Find where the given text appears and provide that cell's center as (x, y) coordinate. 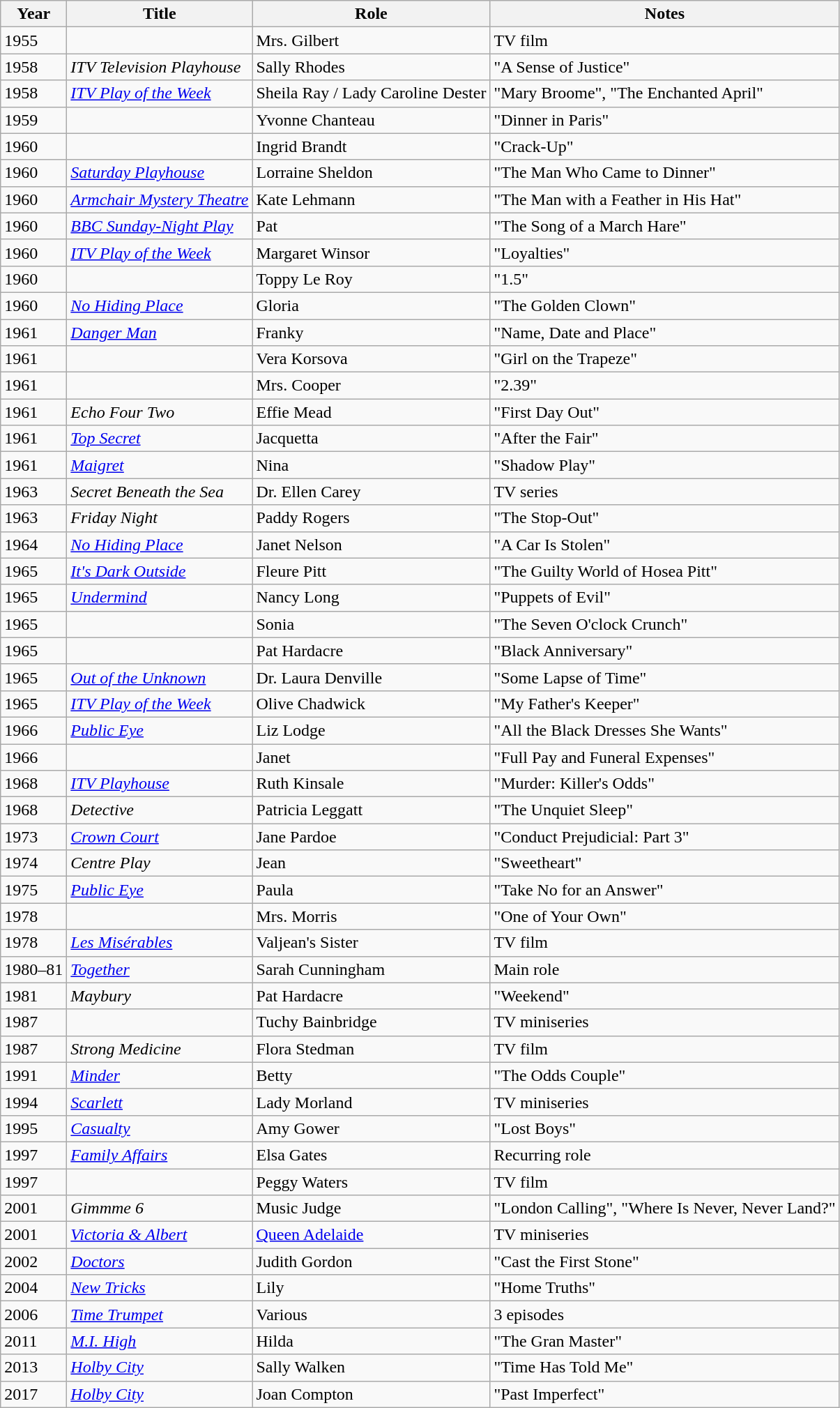
Fleure Pitt (371, 571)
Music Judge (371, 1209)
"Puppets of Evil" (665, 598)
Danger Man (160, 333)
"The Gran Master" (665, 1341)
Casualty (160, 1128)
3 episodes (665, 1315)
Lady Morland (371, 1102)
Scarlett (160, 1102)
Victoria & Albert (160, 1235)
1980–81 (33, 969)
1955 (33, 40)
"The Golden Clown" (665, 305)
2013 (33, 1368)
"Home Truths" (665, 1288)
"Some Lapse of Time" (665, 677)
Time Trumpet (160, 1315)
Mrs. Morris (371, 916)
"First Day Out" (665, 412)
"The Song of a March Hare" (665, 226)
"The Odds Couple" (665, 1075)
1964 (33, 545)
"Take No for an Answer" (665, 890)
Mrs. Cooper (371, 386)
M.I. High (160, 1341)
"Time Has Told Me" (665, 1368)
Judith Gordon (371, 1262)
"The Man with a Feather in His Hat" (665, 199)
2017 (33, 1394)
Jacquetta (371, 439)
2011 (33, 1341)
Nancy Long (371, 598)
Minder (160, 1075)
Detective (160, 810)
Undermind (160, 598)
1959 (33, 120)
Nina (371, 465)
"The Unquiet Sleep" (665, 810)
Ruth Kinsale (371, 784)
Amy Gower (371, 1128)
1974 (33, 863)
"Mary Broome", "The Enchanted April" (665, 93)
Betty (371, 1075)
Flora Stedman (371, 1049)
Patricia Leggatt (371, 810)
"Past Imperfect" (665, 1394)
Janet (371, 757)
Various (371, 1315)
"Murder: Killer's Odds" (665, 784)
"One of Your Own" (665, 916)
Top Secret (160, 439)
"My Father's Keeper" (665, 704)
"Full Pay and Funeral Expenses" (665, 757)
It's Dark Outside (160, 571)
1975 (33, 890)
"Lost Boys" (665, 1128)
Peggy Waters (371, 1182)
Doctors (160, 1262)
Strong Medicine (160, 1049)
Olive Chadwick (371, 704)
Recurring role (665, 1155)
"All the Black Dresses She Wants" (665, 730)
Notes (665, 14)
2004 (33, 1288)
Title (160, 14)
"After the Fair" (665, 439)
"Shadow Play" (665, 465)
Queen Adelaide (371, 1235)
Centre Play (160, 863)
Together (160, 969)
Janet Nelson (371, 545)
Sarah Cunningham (371, 969)
Hilda (371, 1341)
Sally Rhodes (371, 67)
Mrs. Gilbert (371, 40)
"The Seven O'clock Crunch" (665, 624)
Lily (371, 1288)
Gimmme 6 (160, 1209)
Maybury (160, 996)
2002 (33, 1262)
Effie Mead (371, 412)
"Black Anniversary" (665, 651)
1973 (33, 837)
Armchair Mystery Theatre (160, 199)
Kate Lehmann (371, 199)
"Loyalties" (665, 252)
Main role (665, 969)
"Dinner in Paris" (665, 120)
Maigret (160, 465)
Sally Walken (371, 1368)
TV series (665, 492)
1995 (33, 1128)
Les Misérables (160, 943)
Paddy Rogers (371, 518)
2006 (33, 1315)
Tuchy Bainbridge (371, 1022)
Margaret Winsor (371, 252)
Gloria (371, 305)
Secret Beneath the Sea (160, 492)
1991 (33, 1075)
Toppy Le Roy (371, 279)
Dr. Laura Denville (371, 677)
Pat (371, 226)
"Girl on the Trapeze" (665, 359)
"The Stop-Out" (665, 518)
Family Affairs (160, 1155)
1981 (33, 996)
"A Car Is Stolen" (665, 545)
Saturday Playhouse (160, 173)
"London Calling", "Where Is Never, Never Land?" (665, 1209)
Joan Compton (371, 1394)
Role (371, 14)
Out of the Unknown (160, 677)
"Weekend" (665, 996)
Crown Court (160, 837)
Dr. Ellen Carey (371, 492)
Lorraine Sheldon (371, 173)
Elsa Gates (371, 1155)
"1.5" (665, 279)
1994 (33, 1102)
Paula (371, 890)
ITV Playhouse (160, 784)
Jane Pardoe (371, 837)
"A Sense of Justice" (665, 67)
Sheila Ray / Lady Caroline Dester (371, 93)
Echo Four Two (160, 412)
New Tricks (160, 1288)
"Name, Date and Place" (665, 333)
"The Guilty World of Hosea Pitt" (665, 571)
Liz Lodge (371, 730)
Franky (371, 333)
Valjean's Sister (371, 943)
Jean (371, 863)
"Conduct Prejudicial: Part 3" (665, 837)
"Sweetheart" (665, 863)
BBC Sunday-Night Play (160, 226)
Yvonne Chanteau (371, 120)
Ingrid Brandt (371, 146)
Friday Night (160, 518)
"2.39" (665, 386)
Vera Korsova (371, 359)
"Cast the First Stone" (665, 1262)
ITV Television Playhouse (160, 67)
"The Man Who Came to Dinner" (665, 173)
Year (33, 14)
Sonia (371, 624)
"Crack-Up" (665, 146)
